Search for the cell housing the specified text and yield its (x, y) center coordinate. 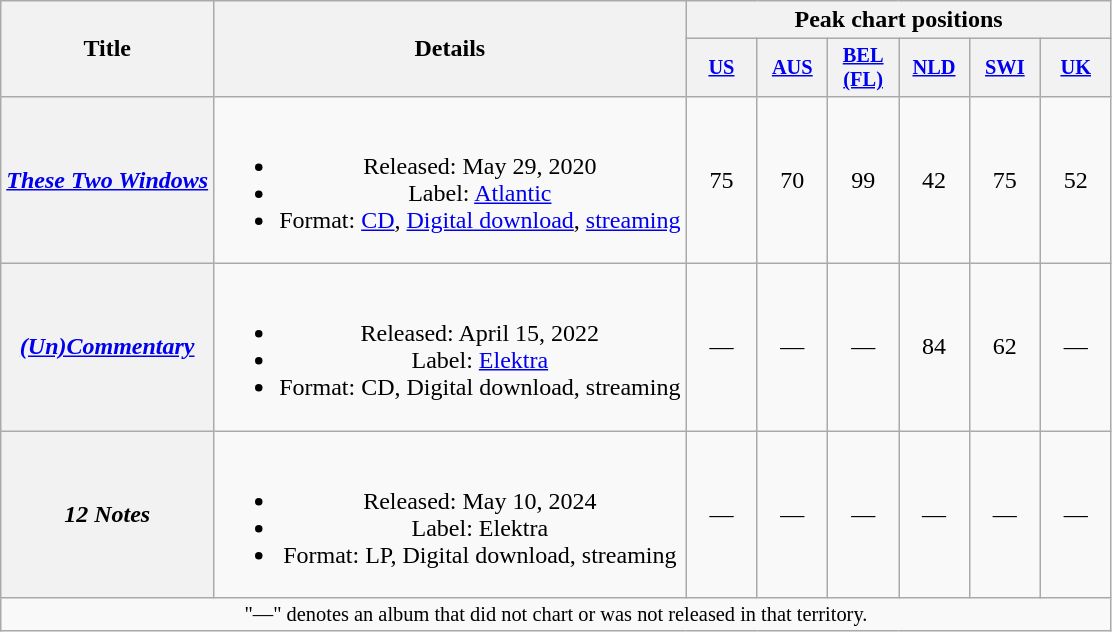
Title (108, 49)
99 (864, 180)
BEL(FL) (864, 68)
Released: April 15, 2022Label: ElektraFormat: CD, Digital download, streaming (450, 348)
NLD (934, 68)
"—" denotes an album that did not chart or was not released in that territory. (556, 615)
70 (792, 180)
62 (1004, 348)
UK (1076, 68)
42 (934, 180)
These Two Windows (108, 180)
AUS (792, 68)
84 (934, 348)
US (722, 68)
Peak chart positions (898, 20)
Details (450, 49)
Released: May 29, 2020Label: AtlanticFormat: CD, Digital download, streaming (450, 180)
SWI (1004, 68)
(Un)Commentary (108, 348)
52 (1076, 180)
Released: May 10, 2024Label: ElektraFormat: LP, Digital download, streaming (450, 514)
12 Notes (108, 514)
